Detect which cell encompasses the target text, then output its (x, y) center coordinate. 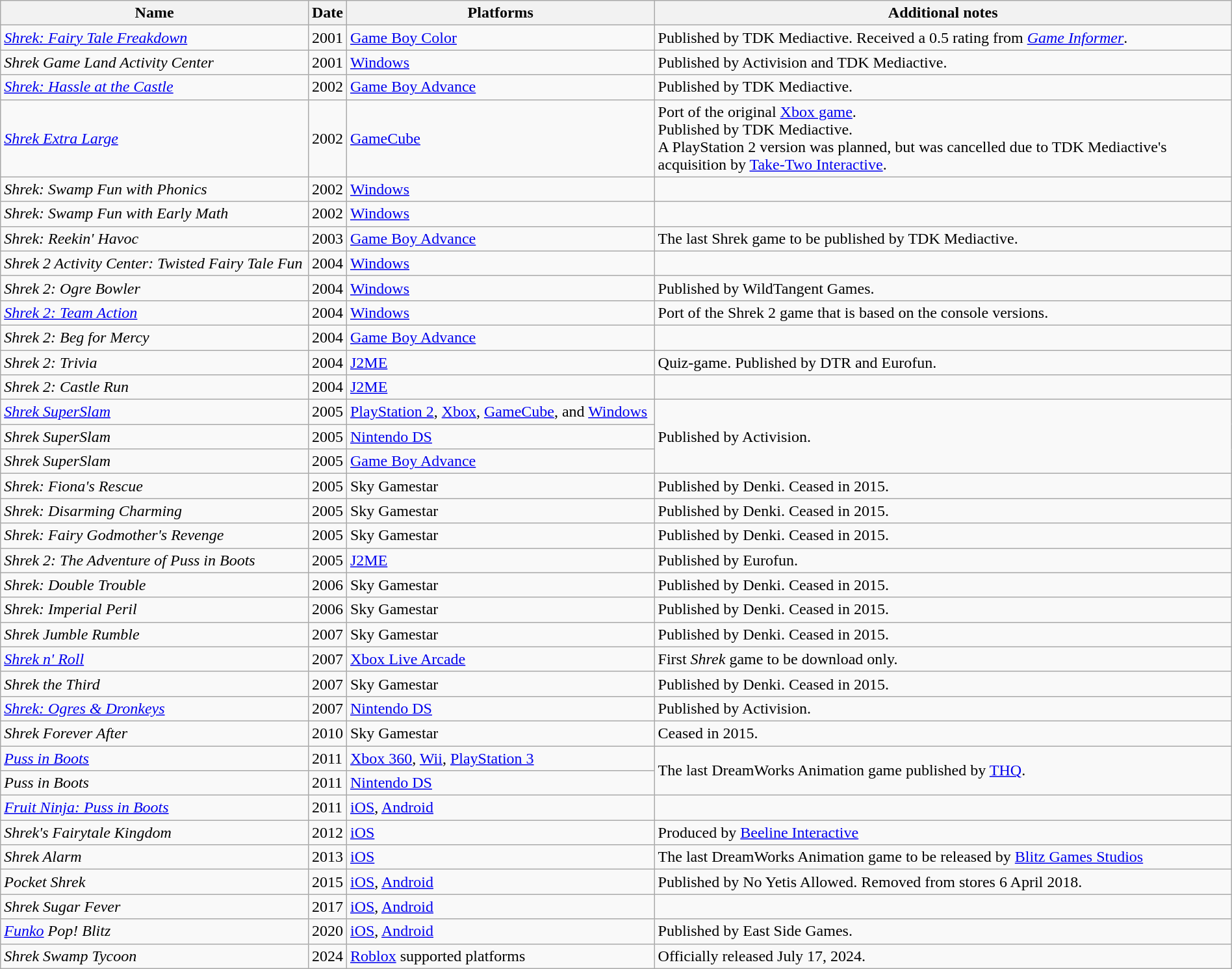
Published by Activision and TDK Mediactive. (943, 62)
Fruit Ninja: Puss in Boots (155, 808)
Shrek: Imperial Peril (155, 610)
Published by TDK Mediactive. (943, 87)
2015 (327, 882)
Xbox 360, Wii, PlayStation 3 (500, 758)
Shrek 2: The Adventure of Puss in Boots (155, 560)
Date (327, 13)
Shrek Jumble Rumble (155, 634)
Shrek n' Roll (155, 659)
Shrek 2: Team Action (155, 313)
Published by TDK Mediactive. Received a 0.5 rating from Game Informer. (943, 38)
Shrek 2: Beg for Mercy (155, 337)
Roblox supported platforms (500, 956)
Shrek the Third (155, 684)
Shrek 2: Castle Run (155, 387)
Shrek: Double Trouble (155, 585)
2024 (327, 956)
2020 (327, 931)
Shrek's Fairytale Kingdom (155, 833)
Quiz-game. Published by DTR and Eurofun. (943, 362)
PlayStation 2, Xbox, GameCube, and Windows (500, 412)
Produced by Beeline Interactive (943, 833)
Additional notes (943, 13)
Shrek Sugar Fever (155, 907)
Platforms (500, 13)
Game Boy Color (500, 38)
Published by WildTangent Games. (943, 288)
Shrek Swamp Tycoon (155, 956)
Ceased in 2015. (943, 733)
Port of the Shrek 2 game that is based on the console versions. (943, 313)
Shrek: Fairy Godmother's Revenge (155, 536)
The last DreamWorks Animation game to be released by Blitz Games Studios (943, 857)
2012 (327, 833)
Shrek 2: Trivia (155, 362)
Shrek 2: Ogre Bowler (155, 288)
Xbox Live Arcade (500, 659)
Shrek Alarm (155, 857)
Shrek: Hassle at the Castle (155, 87)
Shrek Extra Large (155, 138)
Shrek Forever After (155, 733)
Published by No Yetis Allowed. Removed from stores 6 April 2018. (943, 882)
Shrek: Swamp Fun with Early Math (155, 214)
Shrek: Reekin' Havoc (155, 239)
The last Shrek game to be published by TDK Mediactive. (943, 239)
Shrek: Disarming Charming (155, 511)
Name (155, 13)
Published by Eurofun. (943, 560)
Pocket Shrek (155, 882)
Shrek 2 Activity Center: Twisted Fairy Tale Fun (155, 263)
2010 (327, 733)
Shrek Game Land Activity Center (155, 62)
2017 (327, 907)
Shrek: Fiona's Rescue (155, 486)
Shrek: Fairy Tale Freakdown (155, 38)
Funko Pop! Blitz (155, 931)
Published by East Side Games. (943, 931)
Shrek: Swamp Fun with Phonics (155, 189)
First Shrek game to be download only. (943, 659)
GameCube (500, 138)
2013 (327, 857)
Officially released July 17, 2024. (943, 956)
Shrek: Ogres & Dronkeys (155, 708)
The last DreamWorks Animation game published by THQ. (943, 771)
2003 (327, 239)
